Determine the (X, Y) coordinate at the center of the cell enclosing the given text.  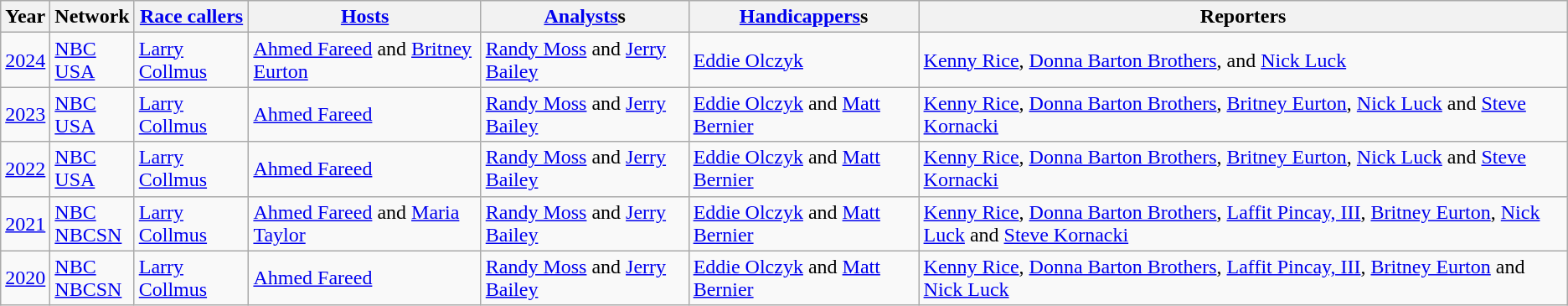
Year (25, 17)
Ahmed Fareed and Maria Taylor (365, 223)
2023 (25, 114)
Analystss (585, 17)
Handicapperss (804, 17)
2024 (25, 60)
2022 (25, 169)
2021 (25, 223)
2020 (25, 278)
Kenny Rice, Donna Barton Brothers, and Nick Luck (1243, 60)
Kenny Rice, Donna Barton Brothers, Laffit Pincay, III, Britney Eurton, Nick Luck and Steve Kornacki (1243, 223)
Network (92, 17)
Kenny Rice, Donna Barton Brothers, Laffit Pincay, III, Britney Eurton and Nick Luck (1243, 278)
Eddie Olczyk (804, 60)
Ahmed Fareed and Britney Eurton (365, 60)
Reporters (1243, 17)
Hosts (365, 17)
Race callers (191, 17)
